Detect which cell encompasses the target text, then output its [X, Y] center coordinate. 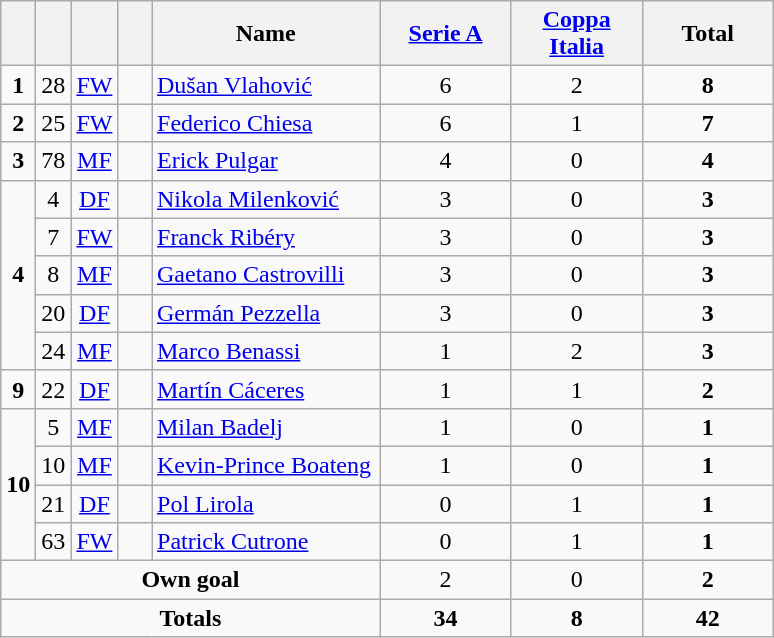
Milan Badelj [266, 427]
Gaetano Castrovilli [266, 275]
Federico Chiesa [266, 123]
Dušan Vlahović [266, 85]
Nikola Milenković [266, 199]
Pol Lirola [266, 503]
Coppa Italia [576, 34]
Serie A [446, 34]
42 [708, 618]
25 [54, 123]
Totals [190, 618]
22 [54, 389]
24 [54, 351]
Patrick Cutrone [266, 542]
Erick Pulgar [266, 161]
9 [18, 389]
Marco Benassi [266, 351]
5 [54, 427]
28 [54, 85]
Name [266, 34]
63 [54, 542]
Martín Cáceres [266, 389]
78 [54, 161]
Own goal [190, 580]
Germán Pezzella [266, 313]
Franck Ribéry [266, 237]
20 [54, 313]
Kevin-Prince Boateng [266, 465]
34 [446, 618]
21 [54, 503]
Total [708, 34]
